Output the [X, Y] coordinate of the center of the cell containing the given text.  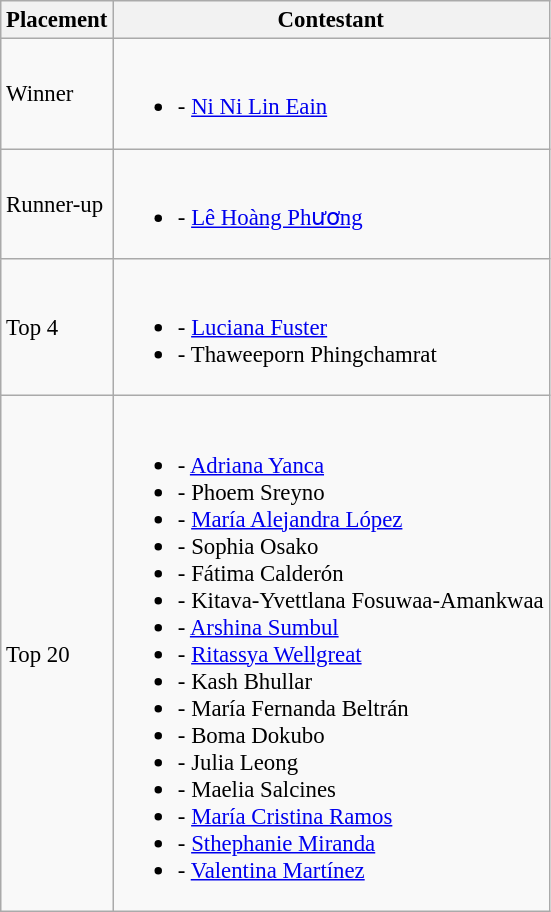
- Luciana Fuster - Thaweeporn Phingchamrat [331, 328]
Winner [57, 94]
Top 4 [57, 328]
- Lê Hoàng Phương [331, 204]
- Ni Ni Lin Eain [331, 94]
Top 20 [57, 654]
Placement [57, 20]
Runner-up [57, 204]
Contestant [331, 20]
